Provide the [x, y] coordinate of the cell's center where the given text is located.  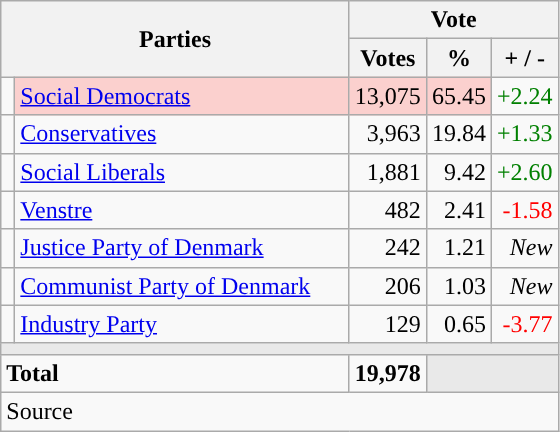
+2.60 [524, 172]
Communist Party of Denmark [182, 286]
9.42 [458, 172]
+1.33 [524, 134]
65.45 [458, 96]
Social Democrats [182, 96]
242 [388, 248]
1,881 [388, 172]
-1.58 [524, 210]
1.03 [458, 286]
Total [176, 373]
129 [388, 324]
Vote [454, 20]
19,978 [388, 373]
Parties [176, 39]
Conservatives [182, 134]
-3.77 [524, 324]
13,075 [388, 96]
Source [280, 411]
+ / - [524, 58]
% [458, 58]
1.21 [458, 248]
Industry Party [182, 324]
Social Liberals [182, 172]
482 [388, 210]
+2.24 [524, 96]
19.84 [458, 134]
Venstre [182, 210]
2.41 [458, 210]
0.65 [458, 324]
Votes [388, 58]
Justice Party of Denmark [182, 248]
206 [388, 286]
3,963 [388, 134]
